Return (X, Y) of the center of cell containing provided text 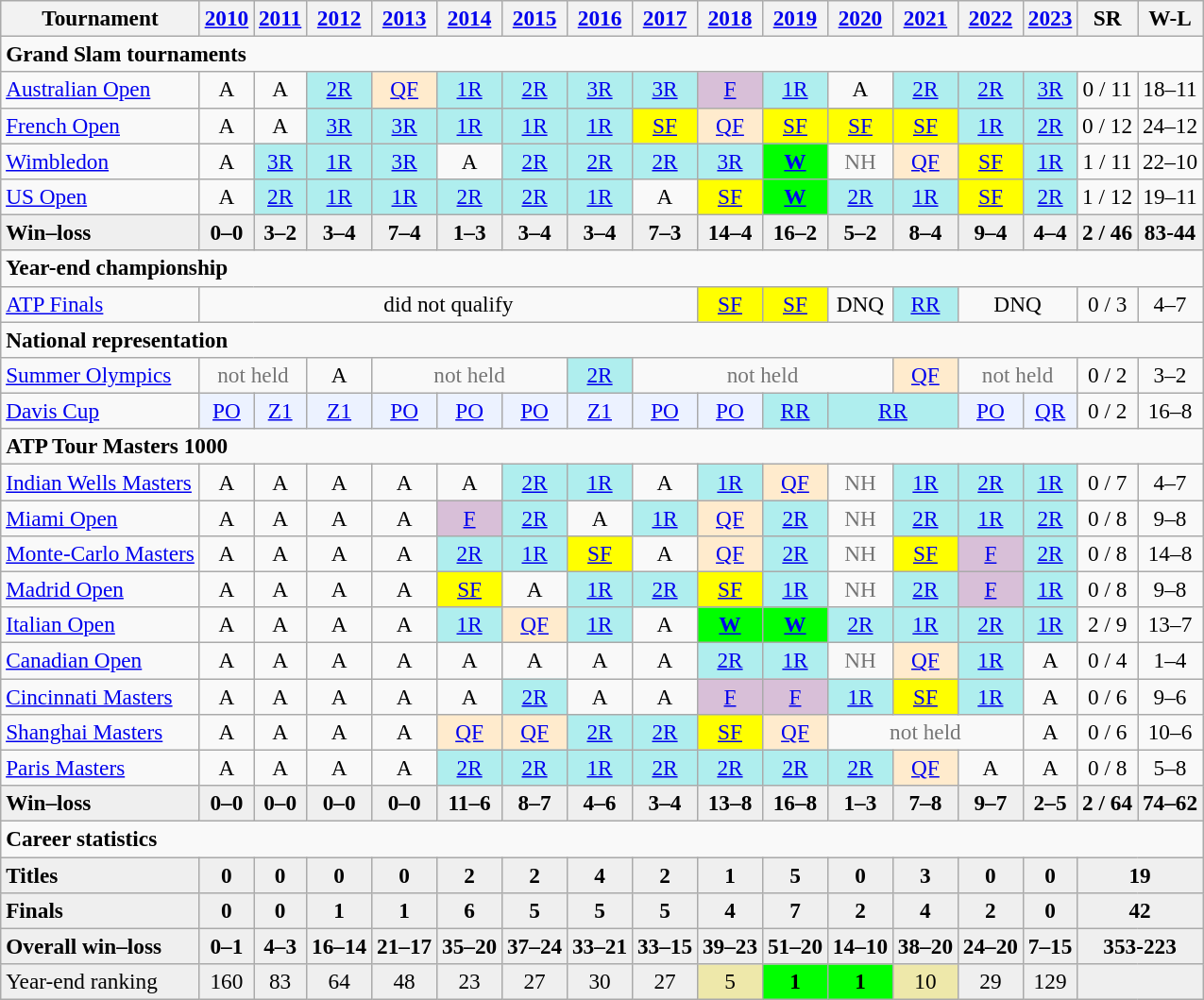
9–6 (1171, 696)
2 / 64 (1108, 803)
Career statistics (602, 839)
Cincinnati Masters (100, 696)
5–8 (1171, 768)
W-L (1171, 18)
10–6 (1171, 732)
2–5 (1050, 803)
2017 (665, 18)
22–10 (1171, 161)
3 (925, 874)
Year-end championship (602, 268)
24–20 (990, 946)
Titles (100, 874)
0 / 7 (1108, 482)
83 (280, 981)
51–20 (795, 946)
National representation (602, 339)
Monte-Carlo Masters (100, 553)
Australian Open (100, 90)
9–7 (990, 803)
Indian Wells Masters (100, 482)
74–62 (1171, 803)
0 / 3 (1108, 304)
23 (470, 981)
33–21 (601, 946)
353-223 (1141, 946)
11–6 (470, 803)
1 / 12 (1108, 196)
Grand Slam tournaments (602, 54)
2022 (990, 18)
29 (990, 981)
2010 (227, 18)
Year-end ranking (100, 981)
14–10 (859, 946)
83-44 (1171, 232)
2013 (404, 18)
48 (404, 981)
21–17 (404, 946)
7–8 (925, 803)
7 (795, 910)
16–14 (340, 946)
French Open (100, 126)
1 / 11 (1108, 161)
Overall win–loss (100, 946)
Madrid Open (100, 589)
Miami Open (100, 517)
Summer Olympics (100, 375)
16–2 (795, 232)
2020 (859, 18)
Canadian Open (100, 660)
Finals (100, 910)
2011 (280, 18)
42 (1141, 910)
129 (1050, 981)
38–20 (925, 946)
0–1 (227, 946)
Shanghai Masters (100, 732)
2014 (470, 18)
4–6 (601, 803)
4–4 (1050, 232)
ATP Finals (100, 304)
8–7 (534, 803)
19 (1141, 874)
5–2 (859, 232)
14–8 (1171, 553)
64 (340, 981)
1–4 (1171, 660)
13–8 (731, 803)
Wimbledon (100, 161)
0 / 11 (1108, 90)
ATP Tour Masters 1000 (602, 447)
did not qualify (448, 304)
US Open (100, 196)
13–7 (1171, 625)
2023 (1050, 18)
Paris Masters (100, 768)
QR (1050, 411)
10 (925, 981)
9–4 (990, 232)
7–3 (665, 232)
37–24 (534, 946)
7–15 (1050, 946)
0 / 12 (1108, 126)
24–12 (1171, 126)
0 / 4 (1108, 660)
2019 (795, 18)
2021 (925, 18)
2018 (731, 18)
14–4 (731, 232)
2016 (601, 18)
160 (227, 981)
2 / 9 (1108, 625)
8–4 (925, 232)
2012 (340, 18)
33–15 (665, 946)
30 (601, 981)
Tournament (100, 18)
19–11 (1171, 196)
2015 (534, 18)
Italian Open (100, 625)
18–11 (1171, 90)
SR (1108, 18)
Davis Cup (100, 411)
39–23 (731, 946)
7–4 (404, 232)
2 / 46 (1108, 232)
4–3 (280, 946)
6 (470, 910)
35–20 (470, 946)
